Search for the cell housing the specified text and yield its [X, Y] center coordinate. 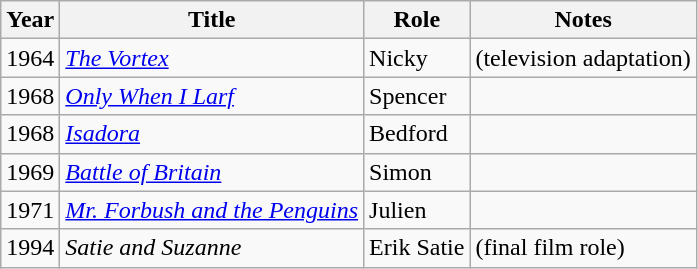
1994 [30, 248]
Year [30, 20]
Julien [417, 210]
Notes [583, 20]
Bedford [417, 134]
Battle of Britain [212, 172]
1964 [30, 58]
Nicky [417, 58]
Role [417, 20]
1971 [30, 210]
Satie and Suzanne [212, 248]
Erik Satie [417, 248]
1969 [30, 172]
Spencer [417, 96]
(television adaptation) [583, 58]
Only When I Larf [212, 96]
Isadora [212, 134]
Mr. Forbush and the Penguins [212, 210]
Simon [417, 172]
(final film role) [583, 248]
Title [212, 20]
The Vortex [212, 58]
